Scan for the cell matching the given text and deliver its [x, y] coordinate at center. 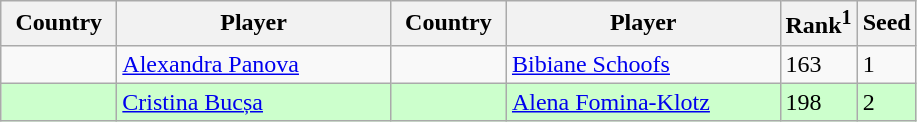
Seed [886, 24]
198 [818, 102]
Alena Fomina-Klotz [643, 102]
Cristina Bucșa [254, 102]
163 [818, 64]
2 [886, 102]
Rank1 [818, 24]
Bibiane Schoofs [643, 64]
1 [886, 64]
Alexandra Panova [254, 64]
